Return the [x, y] coordinate for the center point of the cell that contains the specified text.  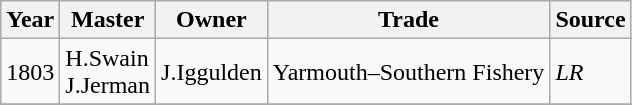
J.Iggulden [212, 72]
LR [590, 72]
Year [30, 20]
H.SwainJ.Jerman [108, 72]
Trade [408, 20]
Owner [212, 20]
1803 [30, 72]
Source [590, 20]
Master [108, 20]
Yarmouth–Southern Fishery [408, 72]
